Scan for the cell matching the given text and deliver its (X, Y) coordinate at center. 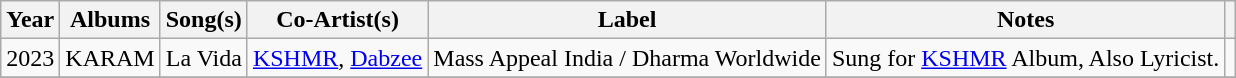
Song(s) (204, 20)
Albums (110, 20)
Co-Artist(s) (337, 20)
Year (30, 20)
KSHMR, Dabzee (337, 58)
2023 (30, 58)
La Vida (204, 58)
KARAM (110, 58)
Mass Appeal India / Dharma Worldwide (628, 58)
Notes (1025, 20)
Label (628, 20)
Sung for KSHMR Album, Also Lyricist. (1025, 58)
